Output the (x, y) coordinate of the center of the cell containing the given text.  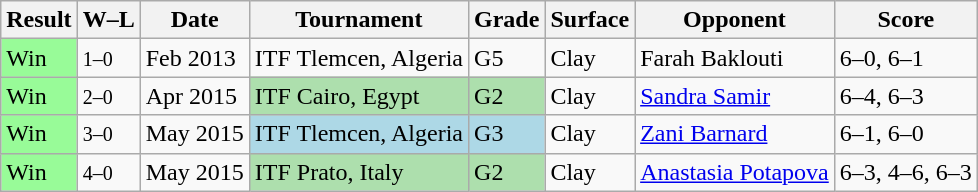
Sandra Samir (735, 96)
Date (194, 20)
Grade (507, 20)
Zani Barnard (735, 134)
Apr 2015 (194, 96)
G5 (507, 58)
Score (906, 20)
Result (39, 20)
1–0 (108, 58)
3–0 (108, 134)
Surface (590, 20)
6–1, 6–0 (906, 134)
Opponent (735, 20)
G3 (507, 134)
Tournament (358, 20)
6–3, 4–6, 6–3 (906, 172)
W–L (108, 20)
6–0, 6–1 (906, 58)
2–0 (108, 96)
ITF Prato, Italy (358, 172)
Anastasia Potapova (735, 172)
Farah Baklouti (735, 58)
6–4, 6–3 (906, 96)
Feb 2013 (194, 58)
ITF Cairo, Egypt (358, 96)
4–0 (108, 172)
